Pinpoint the cell where the given text exists, returning its [X, Y] midpoint coordinate. 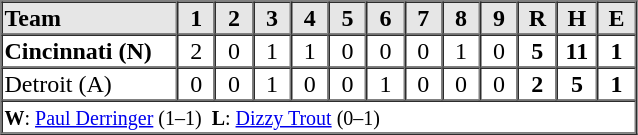
11 [577, 50]
8 [461, 18]
R [538, 18]
E [616, 18]
Team [90, 18]
H [577, 18]
3 [272, 18]
9 [499, 18]
4 [310, 18]
Detroit (A) [90, 84]
7 [423, 18]
W: Paul Derringer (1–1) L: Dizzy Trout (0–1) [319, 116]
Cincinnati (N) [90, 50]
6 [386, 18]
